Identify which cell holds the provided text, then report its [x, y] central coordinate. 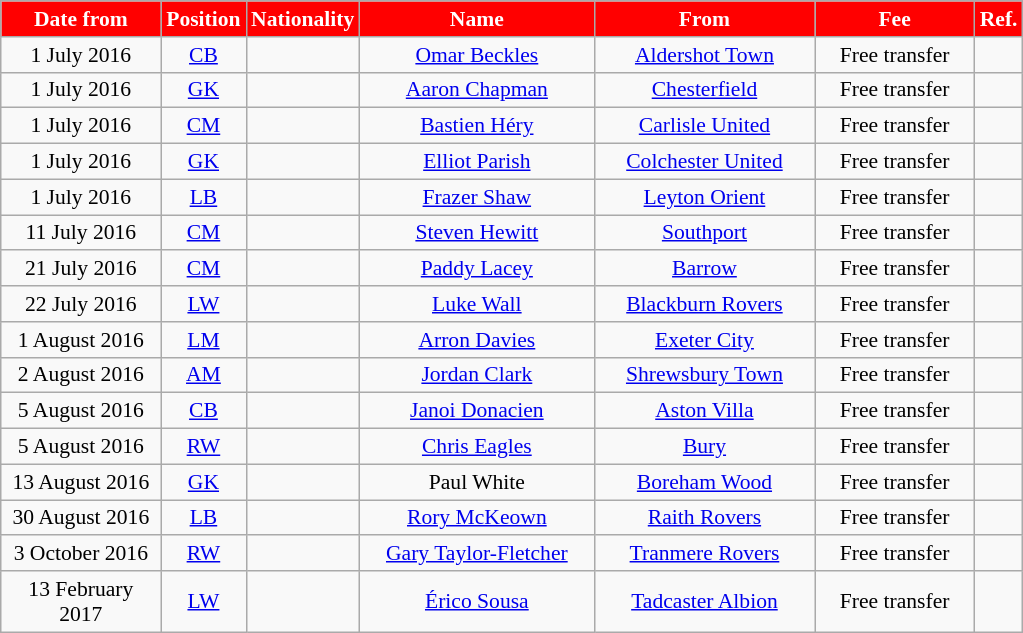
Carlisle United [704, 126]
Southport [704, 233]
AM [204, 375]
Barrow [704, 269]
Exeter City [704, 340]
Steven Hewitt [476, 233]
13 August 2016 [81, 482]
Ref. [999, 19]
22 July 2016 [81, 304]
Leyton Orient [704, 197]
Frazer Shaw [476, 197]
3 October 2016 [81, 554]
21 July 2016 [81, 269]
Elliot Parish [476, 162]
Paddy Lacey [476, 269]
Shrewsbury Town [704, 375]
13 February 2017 [81, 602]
Bury [704, 447]
Name [476, 19]
Raith Rovers [704, 518]
Bastien Héry [476, 126]
Rory McKeown [476, 518]
Érico Sousa [476, 602]
Position [204, 19]
Aldershot Town [704, 55]
Arron Davies [476, 340]
Boreham Wood [704, 482]
Chesterfield [704, 90]
Luke Wall [476, 304]
Fee [895, 19]
Date from [81, 19]
Jordan Clark [476, 375]
Nationality [302, 19]
Gary Taylor-Fletcher [476, 554]
Blackburn Rovers [704, 304]
Tranmere Rovers [704, 554]
1 August 2016 [81, 340]
11 July 2016 [81, 233]
LM [204, 340]
30 August 2016 [81, 518]
Colchester United [704, 162]
Aaron Chapman [476, 90]
Chris Eagles [476, 447]
2 August 2016 [81, 375]
Janoi Donacien [476, 411]
Tadcaster Albion [704, 602]
From [704, 19]
Paul White [476, 482]
Omar Beckles [476, 55]
Aston Villa [704, 411]
